Capture the cell that displays the provided text and extract its (X, Y) central coordinate. 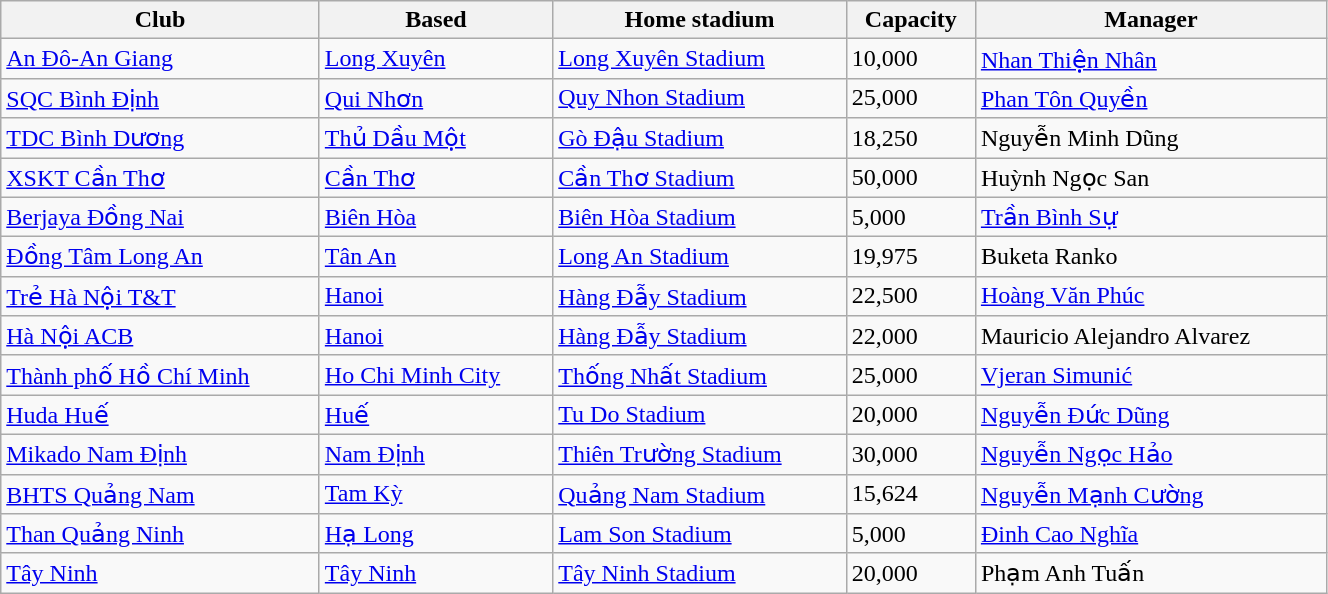
Mikado Nam Định (160, 454)
BHTS Quảng Nam (160, 494)
Cần Thơ (436, 178)
Than Quảng Ninh (160, 534)
Tây Ninh Stadium (700, 573)
Huda Huế (160, 415)
TDC Bình Dương (160, 138)
Hoàng Văn Phúc (1150, 296)
XSKT Cần Thơ (160, 178)
Tu Do Stadium (700, 415)
Thủ Dầu Một (436, 138)
Huỳnh Ngọc San (1150, 178)
Based (436, 20)
Thống Nhất Stadium (700, 375)
Tam Kỳ (436, 494)
15,624 (910, 494)
Nguyễn Mạnh Cường (1150, 494)
Long Xuyên Stadium (700, 59)
Nguyễn Đức Dũng (1150, 415)
Home stadium (700, 20)
Thiên Trường Stadium (700, 454)
50,000 (910, 178)
22,500 (910, 296)
30,000 (910, 454)
10,000 (910, 59)
18,250 (910, 138)
Quảng Nam Stadium (700, 494)
Long Xuyên (436, 59)
Phạm Anh Tuấn (1150, 573)
An Đô-An Giang (160, 59)
Qui Nhơn (436, 98)
Gò Đậu Stadium (700, 138)
SQC Bình Định (160, 98)
Manager (1150, 20)
Biên Hòa (436, 217)
Vjeran Simunić (1150, 375)
Ho Chi Minh City (436, 375)
Biên Hòa Stadium (700, 217)
Trẻ Hà Nội T&T (160, 296)
Hà Nội ACB (160, 336)
Mauricio Alejandro Alvarez (1150, 336)
22,000 (910, 336)
Long An Stadium (700, 257)
Cần Thơ Stadium (700, 178)
Berjaya Đồng Nai (160, 217)
Nhan Thiện Nhân (1150, 59)
Buketa Ranko (1150, 257)
Đồng Tâm Long An (160, 257)
Club (160, 20)
Lam Son Stadium (700, 534)
Đinh Cao Nghĩa (1150, 534)
Nguyễn Ngọc Hảo (1150, 454)
Hạ Long (436, 534)
19,975 (910, 257)
Thành phố Hồ Chí Minh (160, 375)
Trần Bình Sự (1150, 217)
Phan Tôn Quyền (1150, 98)
Tân An (436, 257)
Quy Nhon Stadium (700, 98)
Nam Định (436, 454)
Nguyễn Minh Dũng (1150, 138)
Capacity (910, 20)
Huế (436, 415)
